Return (X, Y) of the center of cell containing provided text 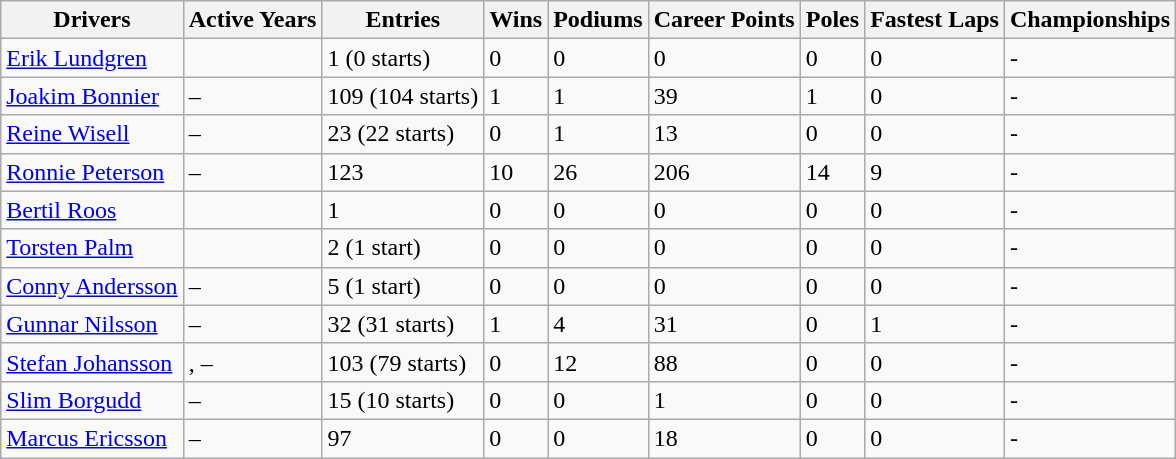
, – (252, 362)
14 (832, 172)
23 (22 starts) (403, 134)
109 (104 starts) (403, 96)
Stefan Johansson (92, 362)
18 (724, 438)
Ronnie Peterson (92, 172)
Slim Borgudd (92, 400)
Torsten Palm (92, 248)
Poles (832, 20)
4 (598, 324)
13 (724, 134)
15 (10 starts) (403, 400)
2 (1 start) (403, 248)
Active Years (252, 20)
12 (598, 362)
88 (724, 362)
31 (724, 324)
Marcus Ericsson (92, 438)
32 (31 starts) (403, 324)
Podiums (598, 20)
5 (1 start) (403, 286)
Bertil Roos (92, 210)
123 (403, 172)
97 (403, 438)
206 (724, 172)
Championships (1090, 20)
26 (598, 172)
Fastest Laps (935, 20)
Drivers (92, 20)
10 (516, 172)
Reine Wisell (92, 134)
1 (0 starts) (403, 58)
Erik Lundgren (92, 58)
Career Points (724, 20)
Joakim Bonnier (92, 96)
Wins (516, 20)
Gunnar Nilsson (92, 324)
9 (935, 172)
Entries (403, 20)
103 (79 starts) (403, 362)
39 (724, 96)
Conny Andersson (92, 286)
